Pinpoint the cell where the given text exists, returning its (x, y) midpoint coordinate. 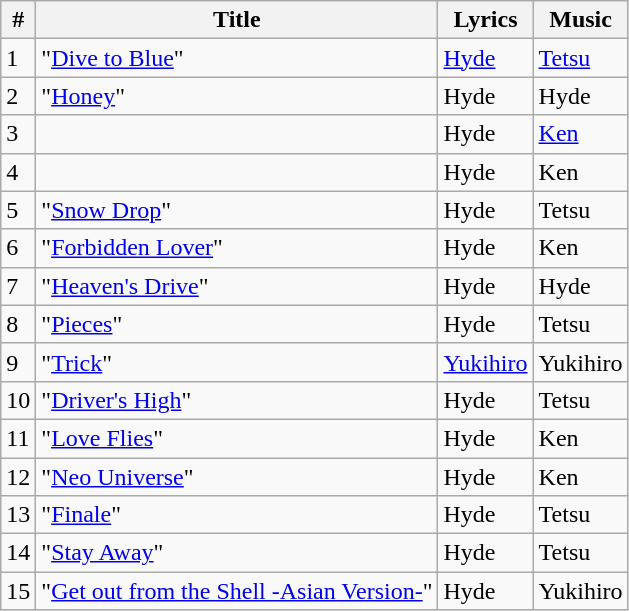
"Forbidden Lover" (237, 248)
4 (18, 172)
12 (18, 477)
"Trick" (237, 362)
13 (18, 515)
6 (18, 248)
Music (580, 20)
"Honey" (237, 96)
"Driver's High" (237, 400)
5 (18, 210)
14 (18, 553)
"Get out from the Shell -Asian Version-" (237, 591)
7 (18, 286)
"Snow Drop" (237, 210)
1 (18, 58)
8 (18, 324)
10 (18, 400)
"Finale" (237, 515)
3 (18, 134)
"Love Flies" (237, 438)
# (18, 20)
"Neo Universe" (237, 477)
11 (18, 438)
"Stay Away" (237, 553)
"Dive to Blue" (237, 58)
15 (18, 591)
"Heaven's Drive" (237, 286)
"Pieces" (237, 324)
9 (18, 362)
2 (18, 96)
Lyrics (486, 20)
Title (237, 20)
